Identify which cell holds the provided text, then report its [x, y] central coordinate. 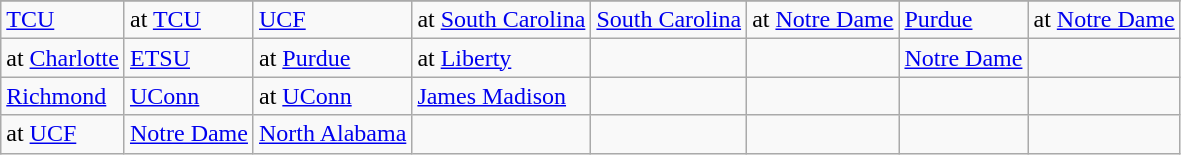
ETSU [188, 58]
South Carolina [669, 20]
at UConn [332, 96]
Purdue [964, 20]
TCU [63, 20]
at Purdue [332, 58]
at Liberty [502, 58]
at Charlotte [63, 58]
at UCF [63, 134]
UCF [332, 20]
Richmond [63, 96]
UConn [188, 96]
at TCU [188, 20]
North Alabama [332, 134]
at South Carolina [502, 20]
James Madison [502, 96]
